For the text-containing cell, return its midpoint in [x, y] coordinate format. 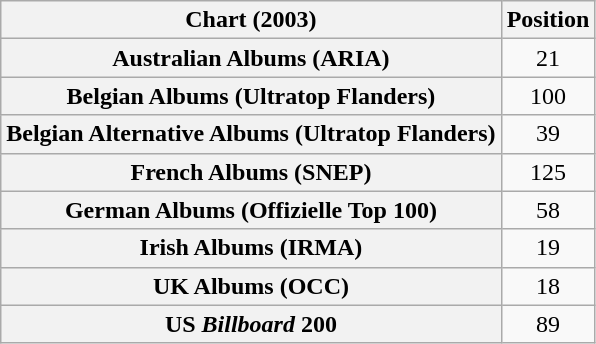
125 [548, 172]
19 [548, 248]
39 [548, 134]
Position [548, 20]
Australian Albums (ARIA) [251, 58]
89 [548, 324]
German Albums (Offizielle Top 100) [251, 210]
Belgian Alternative Albums (Ultratop Flanders) [251, 134]
US Billboard 200 [251, 324]
Irish Albums (IRMA) [251, 248]
58 [548, 210]
100 [548, 96]
18 [548, 286]
French Albums (SNEP) [251, 172]
Chart (2003) [251, 20]
UK Albums (OCC) [251, 286]
21 [548, 58]
Belgian Albums (Ultratop Flanders) [251, 96]
